Output the [x, y] coordinate of the center of the cell containing the given text.  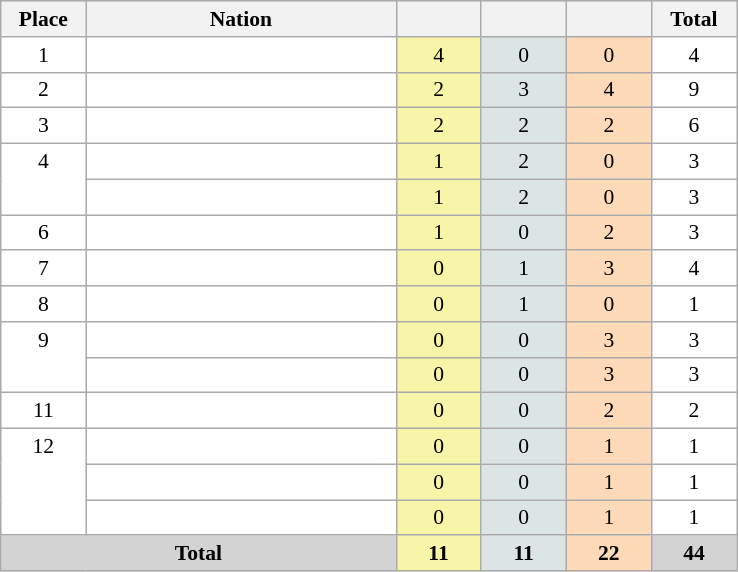
7 [44, 269]
8 [44, 304]
22 [608, 554]
12 [44, 482]
Nation [241, 19]
44 [694, 554]
Place [44, 19]
